Identify which cell holds the provided text, then report its (x, y) central coordinate. 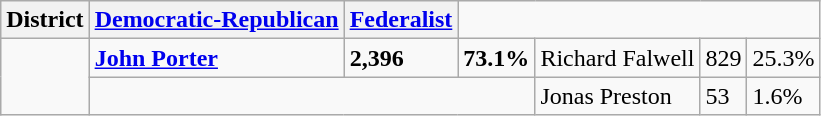
25.3% (784, 58)
1.6% (784, 96)
2,396 (401, 58)
829 (724, 58)
Federalist (401, 20)
53 (724, 96)
John Porter (216, 58)
73.1% (496, 58)
District (45, 20)
Democratic-Republican (216, 20)
Richard Falwell (618, 58)
Jonas Preston (618, 96)
